Capture the cell that displays the provided text and extract its (x, y) central coordinate. 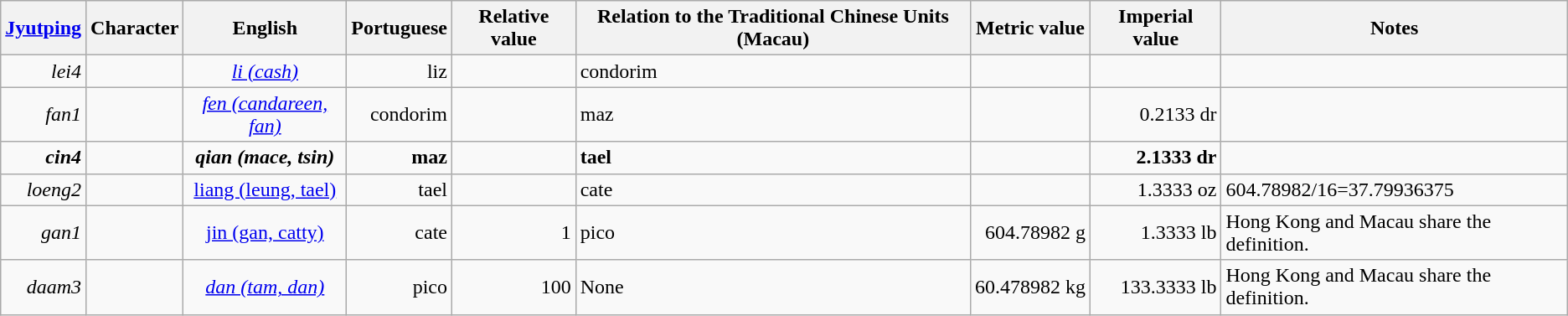
fan1 (44, 114)
Notes (1394, 28)
Imperial value (1156, 28)
Character (135, 28)
gan1 (44, 233)
Relation to the Traditional Chinese Units (Macau) (772, 28)
English (265, 28)
None (772, 287)
lei4 (44, 71)
dan (tam, dan) (265, 287)
cin4 (44, 158)
1.3333 lb (1156, 233)
liz (400, 71)
fen (candareen, fan) (265, 114)
60.478982 kg (1030, 287)
daam3 (44, 287)
loeng2 (44, 189)
604.78982/16=37.79936375 (1394, 189)
qian (mace, tsin) (265, 158)
1.3333 oz (1156, 189)
0.2133 dr (1156, 114)
100 (513, 287)
2.1333 dr (1156, 158)
Relative value (513, 28)
604.78982 g (1030, 233)
Jyutping (44, 28)
li (cash) (265, 71)
133.3333 lb (1156, 287)
jin (gan, catty) (265, 233)
liang (leung, tael) (265, 189)
Portuguese (400, 28)
Metric value (1030, 28)
1 (513, 233)
